Find where the given text appears and provide that cell's center as (x, y) coordinate. 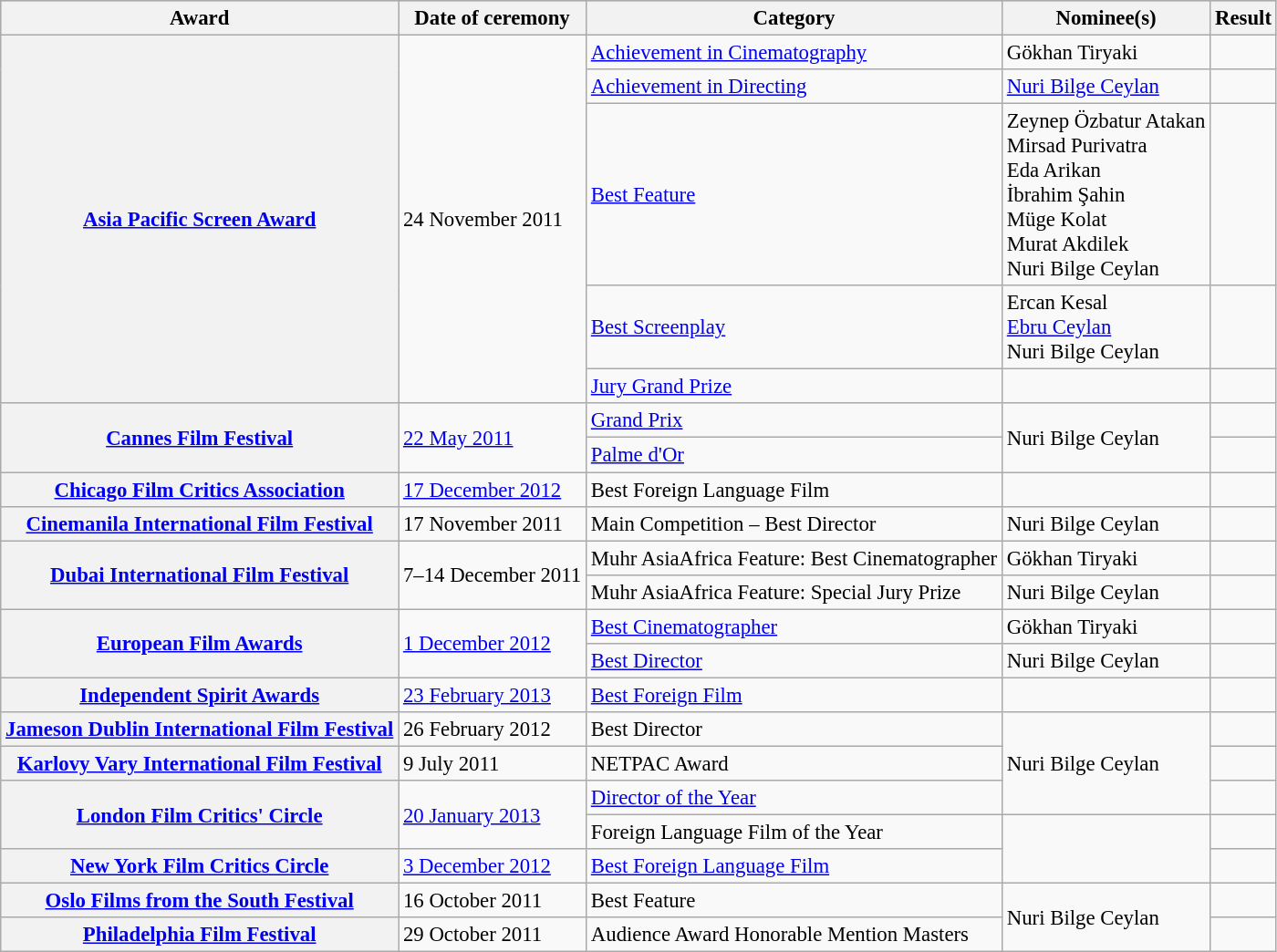
Zeynep Özbatur AtakanMirsad PurivatraEda Arikanİbrahim ŞahinMüge KolatMurat AkdilekNuri Bilge Ceylan (1106, 195)
3 December 2012 (493, 866)
Award (200, 18)
7–14 December 2011 (493, 574)
Audience Award Honorable Mention Masters (794, 935)
Karlovy Vary International Film Festival (200, 763)
European Film Awards (200, 644)
Palme d'Or (794, 455)
Nominee(s) (1106, 18)
NETPAC Award (794, 763)
Independent Spirit Awards (200, 695)
20 January 2013 (493, 815)
24 November 2011 (493, 220)
1 December 2012 (493, 644)
Director of the Year (794, 798)
Cinemanila International Film Festival (200, 523)
Chicago Film Critics Association (200, 490)
Best Screenplay (794, 327)
Ercan KesalEbru CeylanNuri Bilge Ceylan (1106, 327)
Best Cinematographer (794, 626)
Category (794, 18)
Philadelphia Film Festival (200, 935)
Jameson Dublin International Film Festival (200, 730)
Asia Pacific Screen Award (200, 220)
Achievement in Directing (794, 87)
17 November 2011 (493, 523)
London Film Critics' Circle (200, 815)
Grand Prix (794, 420)
Muhr AsiaAfrica Feature: Best Cinematographer (794, 558)
17 December 2012 (493, 490)
Cannes Film Festival (200, 438)
23 February 2013 (493, 695)
Muhr AsiaAfrica Feature: Special Jury Prize (794, 592)
Achievement in Cinematography (794, 53)
22 May 2011 (493, 438)
Dubai International Film Festival (200, 574)
29 October 2011 (493, 935)
Date of ceremony (493, 18)
26 February 2012 (493, 730)
16 October 2011 (493, 901)
Result (1244, 18)
Oslo Films from the South Festival (200, 901)
Jury Grand Prize (794, 387)
Best Foreign Film (794, 695)
Foreign Language Film of the Year (794, 833)
9 July 2011 (493, 763)
Main Competition – Best Director (794, 523)
New York Film Critics Circle (200, 866)
